Provide the (x, y) coordinate of the cell's center where the given text is located.  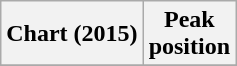
Peakposition (189, 34)
Chart (2015) (72, 34)
